Pinpoint the cell where the given text exists, returning its [X, Y] midpoint coordinate. 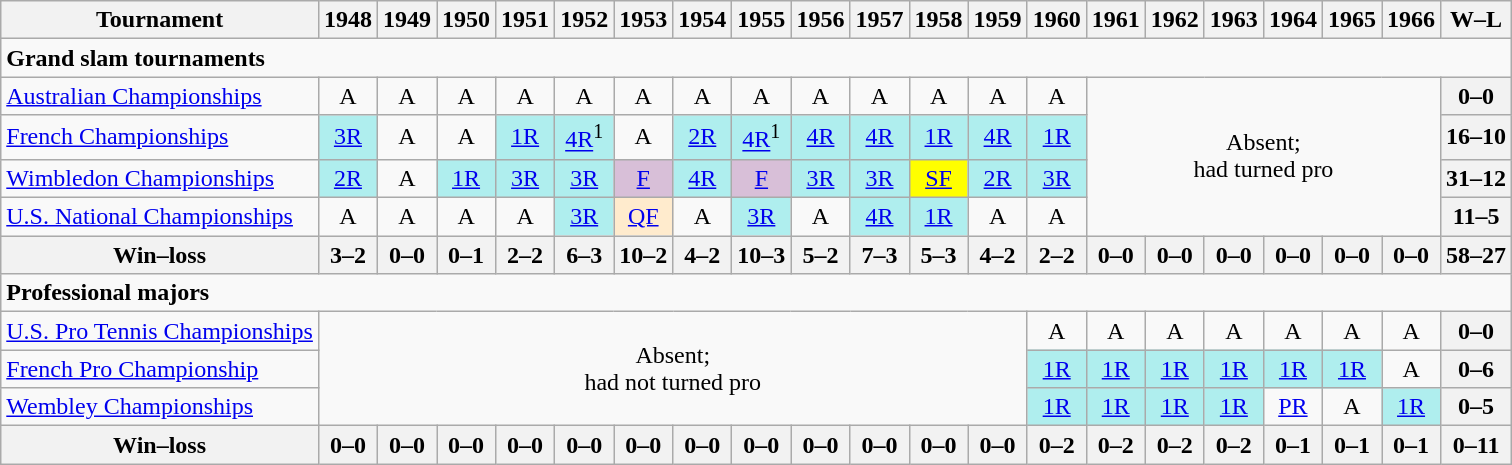
1962 [1174, 20]
31–12 [1476, 178]
1948 [348, 20]
SF [938, 178]
1961 [1116, 20]
1954 [702, 20]
6–3 [584, 255]
10–3 [762, 255]
1958 [938, 20]
1959 [998, 20]
1957 [880, 20]
U.S. Pro Tennis Championships [160, 331]
QF [644, 217]
W–L [1476, 20]
5–3 [938, 255]
French Pro Championship [160, 369]
3–2 [348, 255]
1960 [1056, 20]
Absent;had not turned pro [672, 369]
11–5 [1476, 217]
0–6 [1476, 369]
Australian Championships [160, 96]
1955 [762, 20]
1963 [1234, 20]
Wembley Championships [160, 407]
French Championships [160, 138]
10–2 [644, 255]
1956 [820, 20]
58–27 [1476, 255]
1951 [526, 20]
16–10 [1476, 138]
Wimbledon Championships [160, 178]
U.S. National Championships [160, 217]
1952 [584, 20]
1950 [466, 20]
0–11 [1476, 445]
1966 [1412, 20]
Absent;had turned pro [1263, 156]
1964 [1292, 20]
Professional majors [756, 293]
0–5 [1476, 407]
Grand slam tournaments [756, 58]
5–2 [820, 255]
Tournament [160, 20]
1953 [644, 20]
7–3 [880, 255]
PR [1292, 407]
1965 [1352, 20]
1949 [406, 20]
